Locate the cell with the specified text and output its [X, Y] center coordinate. 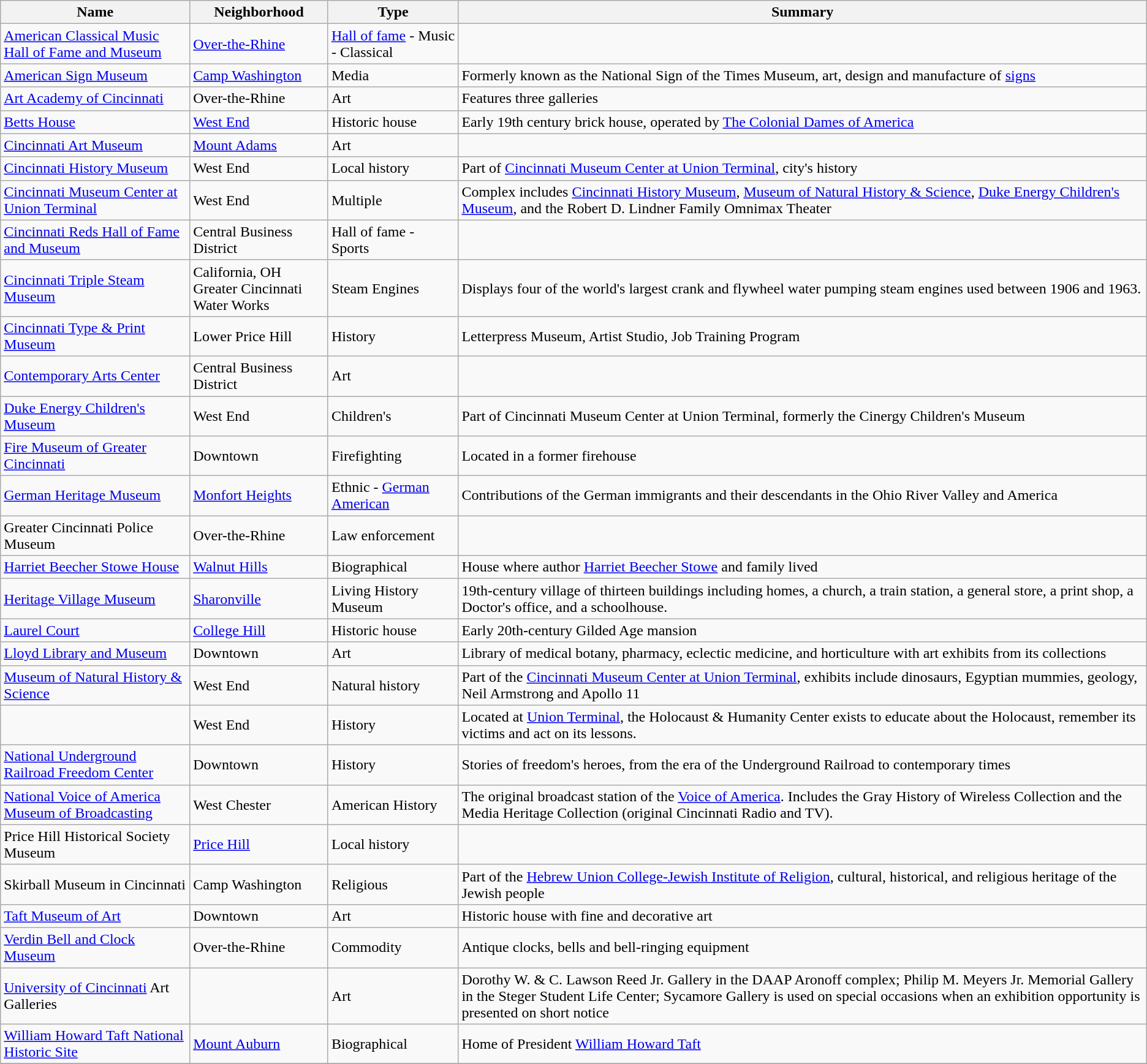
Steam Engines [393, 288]
Cincinnati Art Museum [96, 145]
Contributions of the German immigrants and their descendants in the Ohio River Valley and America [803, 496]
Formerly known as the National Sign of the Times Museum, art, design and manufacture of signs [803, 75]
Name [96, 12]
Lower Price Hill [259, 336]
West Chester [259, 805]
Duke Energy Children's Museum [96, 415]
Part of Cincinnati Museum Center at Union Terminal, formerly the Cinergy Children's Museum [803, 415]
College Hill [259, 630]
Features three galleries [803, 99]
Firefighting [393, 456]
Art Academy of Cincinnati [96, 99]
Located at Union Terminal, the Holocaust & Humanity Center exists to educate about the Holocaust, remember its victims and act on its lessons. [803, 725]
Greater Cincinnati Police Museum [96, 535]
House where author Harriet Beecher Stowe and family lived [803, 567]
Part of the Cincinnati Museum Center at Union Terminal, exhibits include dinosaurs, Egyptian mummies, geology, Neil Armstrong and Apollo 11 [803, 685]
Fire Museum of Greater Cincinnati [96, 456]
Part of Cincinnati Museum Center at Union Terminal, city's history [803, 168]
University of Cincinnati Art Galleries [96, 996]
Laurel Court [96, 630]
Heritage Village Museum [96, 599]
Letterpress Museum, Artist Studio, Job Training Program [803, 336]
American Classical Music Hall of Fame and Museum [96, 44]
Skirball Museum in Cincinnati [96, 885]
Multiple [393, 200]
Price Hill Historical Society Museum [96, 844]
National Voice of America Museum of Broadcasting [96, 805]
Located in a former firehouse [803, 456]
Early 20th-century Gilded Age mansion [803, 630]
Part of the Hebrew Union College-Jewish Institute of Religion, cultural, historical, and religious heritage of the Jewish people [803, 885]
Harriet Beecher Stowe House [96, 567]
Antique clocks, bells and bell-ringing equipment [803, 947]
Monfort Heights [259, 496]
American Sign Museum [96, 75]
Law enforcement [393, 535]
Contemporary Arts Center [96, 376]
Cincinnati Type & Print Museum [96, 336]
Displays four of the world's largest crank and flywheel water pumping steam engines used between 1906 and 1963. [803, 288]
Cincinnati Reds Hall of Fame and Museum [96, 240]
Religious [393, 885]
Living History Museum [393, 599]
Children's [393, 415]
Hall of fame - Sports [393, 240]
Library of medical botany, pharmacy, eclectic medicine, and horticulture with art exhibits from its collections [803, 654]
Price Hill [259, 844]
Sharonville [259, 599]
Home of President William Howard Taft [803, 1044]
California, OHGreater Cincinnati Water Works [259, 288]
Ethnic - German American [393, 496]
German Heritage Museum [96, 496]
Commodity [393, 947]
Taft Museum of Art [96, 916]
Mount Auburn [259, 1044]
William Howard Taft National Historic Site [96, 1044]
American History [393, 805]
Betts House [96, 122]
Cincinnati Museum Center at Union Terminal [96, 200]
Verdin Bell and Clock Museum [96, 947]
Mount Adams [259, 145]
Media [393, 75]
Historic house with fine and decorative art [803, 916]
Early 19th century brick house, operated by The Colonial Dames of America [803, 122]
Lloyd Library and Museum [96, 654]
National Underground Railroad Freedom Center [96, 764]
Neighborhood [259, 12]
Natural history [393, 685]
Type [393, 12]
Museum of Natural History & Science [96, 685]
Hall of fame - Music - Classical [393, 44]
Stories of freedom's heroes, from the era of the Underground Railroad to contemporary times [803, 764]
Cincinnati History Museum [96, 168]
Summary [803, 12]
Cincinnati Triple Steam Museum [96, 288]
Walnut Hills [259, 567]
